Capture the cell that displays the provided text and extract its [x, y] central coordinate. 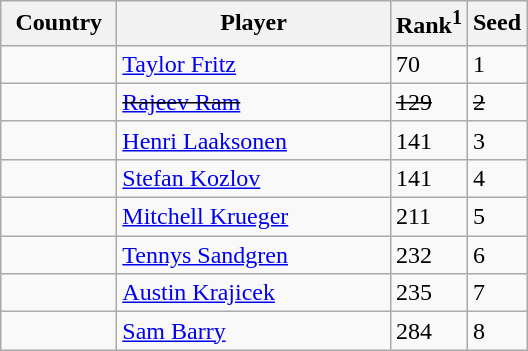
4 [496, 178]
1 [496, 64]
Tennys Sandgren [254, 255]
232 [428, 255]
3 [496, 140]
Henri Laaksonen [254, 140]
129 [428, 102]
Mitchell Krueger [254, 217]
284 [428, 331]
Seed [496, 24]
7 [496, 293]
211 [428, 217]
Rank1 [428, 24]
Stefan Kozlov [254, 178]
2 [496, 102]
6 [496, 255]
70 [428, 64]
Austin Krajicek [254, 293]
Rajeev Ram [254, 102]
8 [496, 331]
Player [254, 24]
Sam Barry [254, 331]
Country [59, 24]
235 [428, 293]
5 [496, 217]
Taylor Fritz [254, 64]
